Find where the given text appears and provide that cell's center as [X, Y] coordinate. 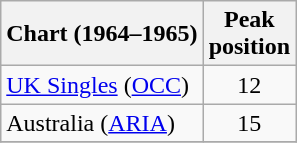
15 [249, 123]
UK Singles (OCC) [102, 85]
Peakposition [249, 34]
Australia (ARIA) [102, 123]
Chart (1964–1965) [102, 34]
12 [249, 85]
